Return [x, y] of the center of cell containing provided text 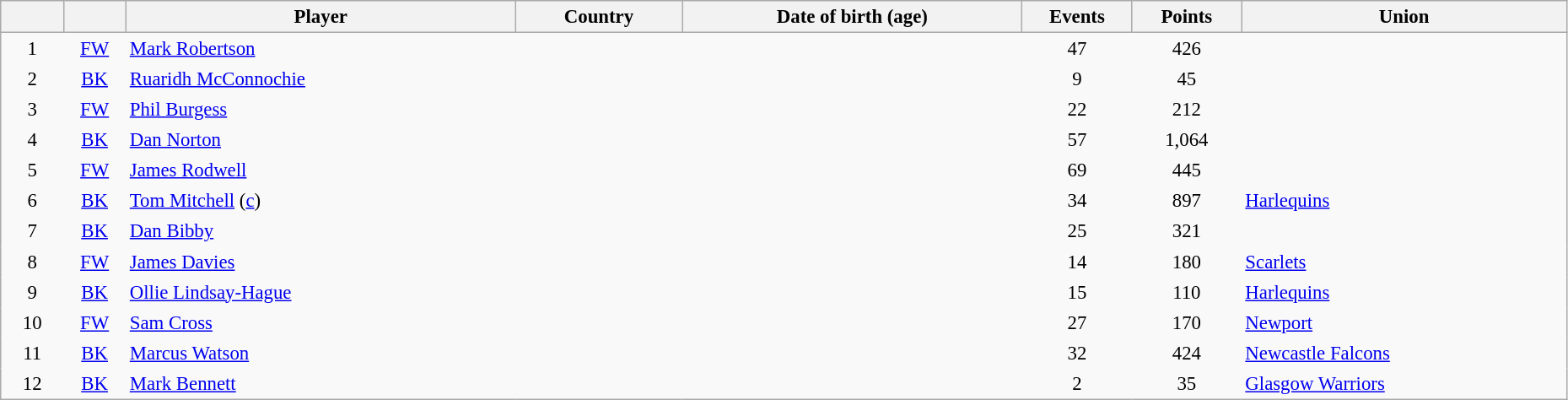
424 [1187, 353]
35 [1187, 383]
Tom Mitchell (c) [321, 201]
Player [321, 17]
Points [1187, 17]
14 [1077, 262]
James Rodwell [321, 170]
3 [32, 109]
1 [32, 49]
27 [1077, 322]
Union [1404, 17]
Ollie Lindsay-Hague [321, 292]
69 [1077, 170]
426 [1187, 49]
47 [1077, 49]
212 [1187, 109]
170 [1187, 322]
22 [1077, 109]
Mark Robertson [321, 49]
180 [1187, 262]
11 [32, 353]
Glasgow Warriors [1404, 383]
45 [1187, 78]
Dan Norton [321, 140]
Events [1077, 17]
897 [1187, 201]
Newport [1404, 322]
Country [599, 17]
12 [32, 383]
Marcus Watson [321, 353]
Dan Bibby [321, 231]
8 [32, 262]
4 [32, 140]
Newcastle Falcons [1404, 353]
321 [1187, 231]
7 [32, 231]
25 [1077, 231]
Phil Burgess [321, 109]
34 [1077, 201]
32 [1077, 353]
445 [1187, 170]
James Davies [321, 262]
5 [32, 170]
15 [1077, 292]
Sam Cross [321, 322]
Scarlets [1404, 262]
Ruaridh McConnochie [321, 78]
57 [1077, 140]
10 [32, 322]
6 [32, 201]
110 [1187, 292]
Date of birth (age) [852, 17]
Mark Bennett [321, 383]
1,064 [1187, 140]
